Extract the (X, Y) coordinate from the center of the cell holding the provided text.  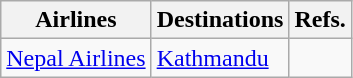
Refs. (320, 20)
Airlines (76, 20)
Kathmandu (220, 58)
Nepal Airlines (76, 58)
Destinations (220, 20)
